Find where the given text appears and provide that cell's center as [X, Y] coordinate. 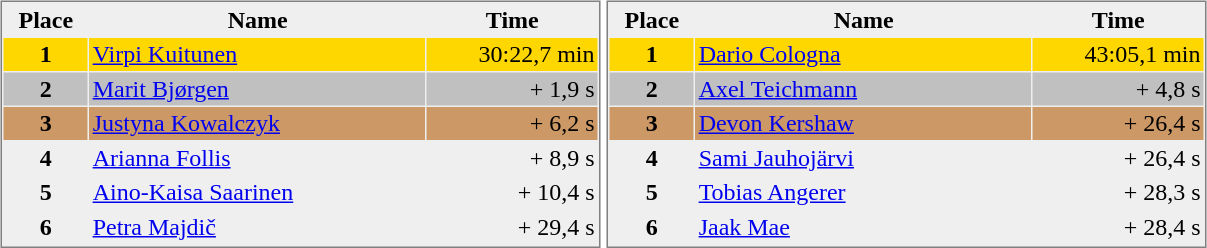
+ 1,9 s [512, 88]
30:22,7 min [512, 54]
+ 28,3 s [1118, 192]
+ 29,4 s [512, 226]
Justyna Kowalczyk [258, 124]
+ 8,9 s [512, 158]
Devon Kershaw [864, 124]
Virpi Kuitunen [258, 54]
Dario Cologna [864, 54]
Aino-Kaisa Saarinen [258, 192]
+ 10,4 s [512, 192]
43:05,1 min [1118, 54]
Jaak Mae [864, 226]
Arianna Follis [258, 158]
Sami Jauhojärvi [864, 158]
+ 6,2 s [512, 124]
+ 28,4 s [1118, 226]
Tobias Angerer [864, 192]
Axel Teichmann [864, 88]
+ 4,8 s [1118, 88]
Marit Bjørgen [258, 88]
Petra Majdič [258, 226]
